Determine the (X, Y) coordinate at the center of the cell enclosing the given text.  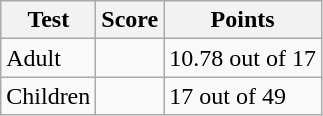
17 out of 49 (243, 96)
Points (243, 20)
Score (130, 20)
Test (48, 20)
Children (48, 96)
10.78 out of 17 (243, 58)
Adult (48, 58)
